Capture the cell that displays the provided text and extract its [X, Y] central coordinate. 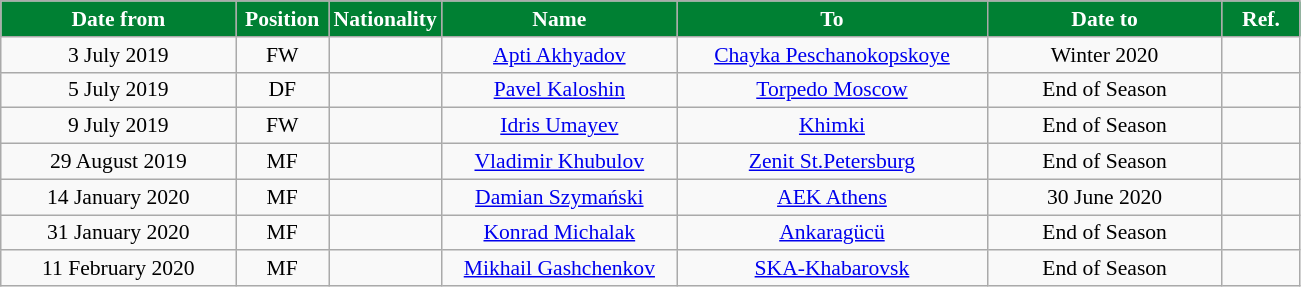
31 January 2020 [118, 233]
14 January 2020 [118, 197]
30 June 2020 [1104, 197]
Mikhail Gashchenkov [560, 269]
Konrad Michalak [560, 233]
Idris Umayev [560, 126]
Vladimir Khubulov [560, 162]
9 July 2019 [118, 126]
DF [282, 90]
5 July 2019 [118, 90]
Damian Szymański [560, 197]
Chayka Peschanokopskoye [832, 55]
Nationality [384, 19]
Torpedo Moscow [832, 90]
11 February 2020 [118, 269]
Apti Akhyadov [560, 55]
Khimki [832, 126]
Winter 2020 [1104, 55]
29 August 2019 [118, 162]
Position [282, 19]
AEK Athens [832, 197]
Pavel Kaloshin [560, 90]
Name [560, 19]
SKA-Khabarovsk [832, 269]
Date to [1104, 19]
To [832, 19]
Ref. [1261, 19]
Date from [118, 19]
3 July 2019 [118, 55]
Zenit St.Petersburg [832, 162]
Ankaragücü [832, 233]
